Provide the [x, y] coordinate of the cell's center where the given text is located.  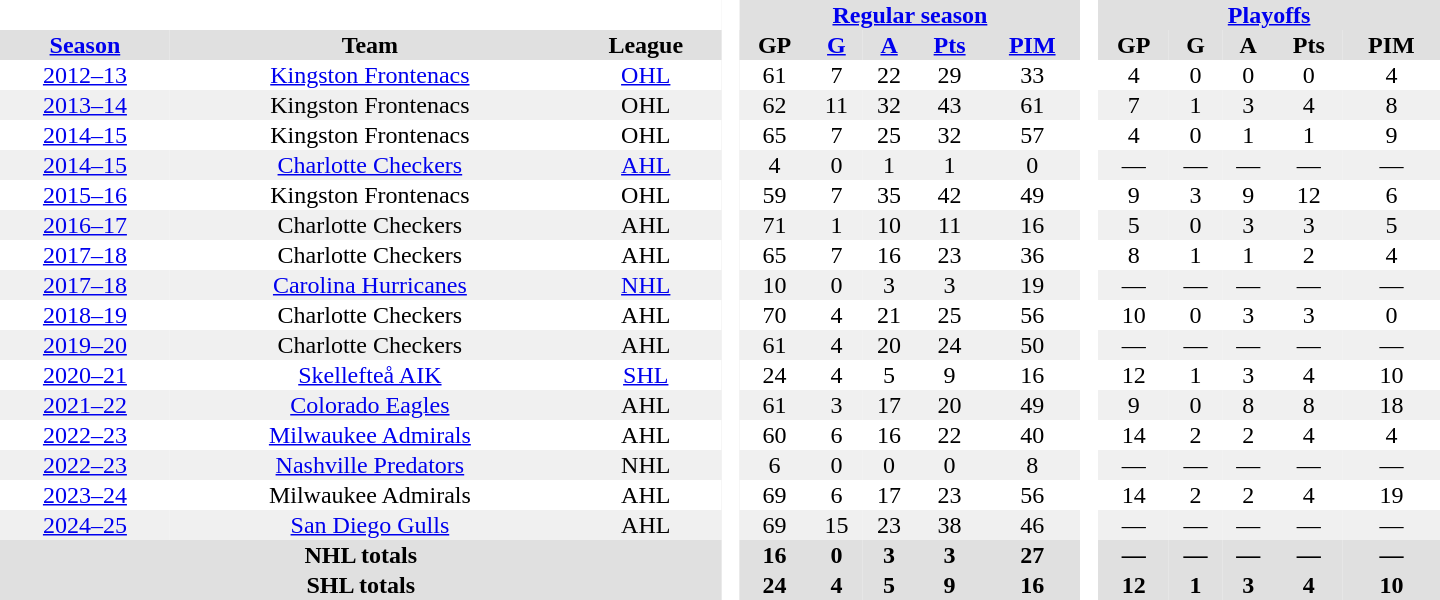
SHL totals [361, 585]
18 [1392, 405]
36 [1032, 255]
42 [949, 195]
27 [1032, 555]
2023–24 [85, 495]
60 [774, 435]
Nashville Predators [370, 465]
Skellefteå AIK [370, 375]
46 [1032, 525]
Team [370, 45]
Regular season [910, 15]
League [646, 45]
Carolina Hurricanes [370, 285]
59 [774, 195]
2018–19 [85, 315]
2020–21 [85, 375]
71 [774, 225]
50 [1032, 345]
2021–22 [85, 405]
70 [774, 315]
38 [949, 525]
2019–20 [85, 345]
62 [774, 105]
Season [85, 45]
NHL totals [361, 555]
SHL [646, 375]
21 [890, 315]
2016–17 [85, 225]
29 [949, 75]
33 [1032, 75]
2012–13 [85, 75]
2024–25 [85, 525]
57 [1032, 135]
Colorado Eagles [370, 405]
40 [1032, 435]
35 [890, 195]
2013–14 [85, 105]
15 [836, 525]
San Diego Gulls [370, 525]
2015–16 [85, 195]
43 [949, 105]
Playoffs [1269, 15]
